Capture the cell that displays the provided text and extract its [x, y] central coordinate. 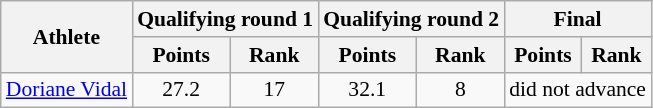
Qualifying round 1 [225, 19]
did not advance [578, 90]
Athlete [66, 36]
Doriane Vidal [66, 90]
Final [578, 19]
17 [274, 90]
27.2 [181, 90]
32.1 [367, 90]
8 [460, 90]
Qualifying round 2 [411, 19]
